From the cell containing the given text, extract its center point as [x, y] coordinate. 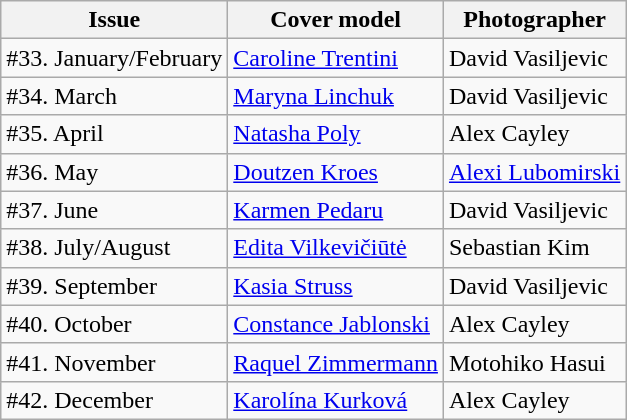
Doutzen Kroes [336, 172]
Issue [114, 20]
Edita Vilkevičiūtė [336, 248]
#40. October [114, 324]
#33. January/February [114, 58]
Sebastian Kim [534, 248]
#34. March [114, 96]
Natasha Poly [336, 134]
Caroline Trentini [336, 58]
Raquel Zimmermann [336, 362]
#37. June [114, 210]
Alexi Lubomirski [534, 172]
Motohiko Hasui [534, 362]
#35. April [114, 134]
Kasia Struss [336, 286]
Photographer [534, 20]
Karolína Kurková [336, 400]
Constance Jablonski [336, 324]
#39. September [114, 286]
Karmen Pedaru [336, 210]
#36. May [114, 172]
Cover model [336, 20]
#41. November [114, 362]
#38. July/August [114, 248]
#42. December [114, 400]
Maryna Linchuk [336, 96]
